From the cell containing the given text, extract its center point as (x, y) coordinate. 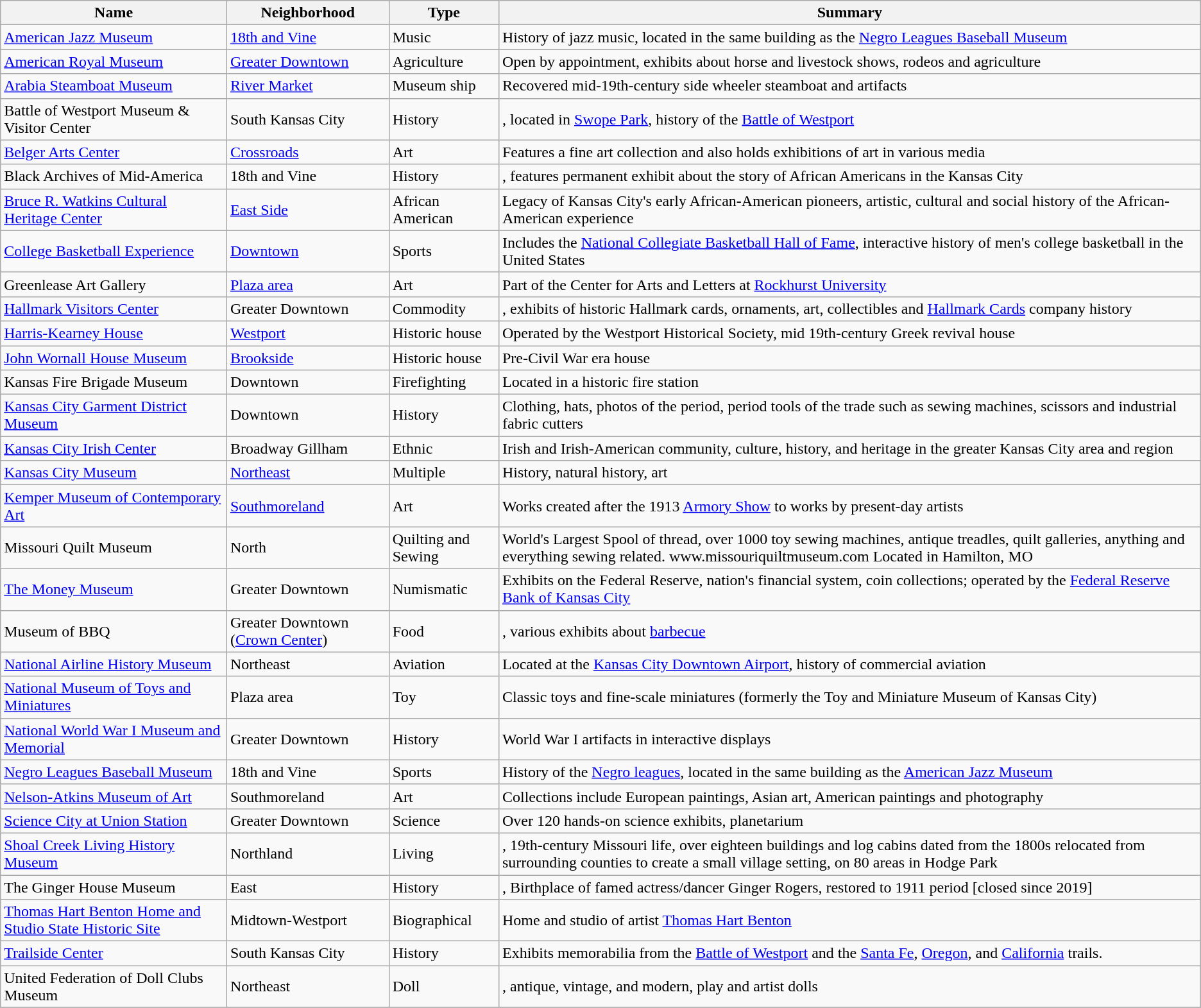
Kansas City Garment District Museum (114, 416)
Aviation (444, 664)
History of the Negro leagues, located in the same building as the American Jazz Museum (849, 772)
Trailside Center (114, 953)
Bruce R. Watkins Cultural Heritage Center (114, 209)
Features a fine art collection and also holds exhibitions of art in various media (849, 152)
Science City at Union Station (114, 821)
Clothing, hats, photos of the period, period tools of the trade such as sewing machines, scissors and industrial fabric cutters (849, 416)
Thomas Hart Benton Home and Studio State Historic Site (114, 920)
The Money Museum (114, 589)
The Ginger House Museum (114, 887)
Kansas City Museum (114, 473)
Crossroads (308, 152)
Exhibits on the Federal Reserve, nation's financial system, coin collections; operated by the Federal Reserve Bank of Kansas City (849, 589)
Multiple (444, 473)
American Jazz Museum (114, 37)
Works created after the 1913 Armory Show to works by present-day artists (849, 506)
World War I artifacts in interactive displays (849, 739)
, antique, vintage, and modern, play and artist dolls (849, 987)
Open by appointment, exhibits about horse and livestock shows, rodeos and agriculture (849, 62)
Legacy of Kansas City's early African-American pioneers, artistic, cultural and social history of the African-American experience (849, 209)
Negro Leagues Baseball Museum (114, 772)
Midtown-Westport (308, 920)
Biographical (444, 920)
Summary (849, 13)
Kemper Museum of Contemporary Art (114, 506)
River Market (308, 86)
, various exhibits about barbecue (849, 631)
Missouri Quilt Museum (114, 548)
National Airline History Museum (114, 664)
Kansas Fire Brigade Museum (114, 382)
Museum of BBQ (114, 631)
United Federation of Doll Clubs Museum (114, 987)
Doll (444, 987)
Part of the Center for Arts and Letters at Rockhurst University (849, 284)
, located in Swope Park, history of the Battle of Westport (849, 119)
, features permanent exhibit about the story of African Americans in the Kansas City (849, 176)
Over 120 hands-on science exhibits, planetarium (849, 821)
African American (444, 209)
Northland (308, 853)
Quilting and Sewing (444, 548)
, exhibits of historic Hallmark cards, ornaments, art, collectibles and Hallmark Cards company history (849, 309)
Greenlease Art Gallery (114, 284)
Kansas City Irish Center (114, 448)
Firefighting (444, 382)
Irish and Irish-American community, culture, history, and heritage in the greater Kansas City area and region (849, 448)
Hallmark Visitors Center (114, 309)
History, natural history, art (849, 473)
Broadway Gillham (308, 448)
Living (444, 853)
Battle of Westport Museum & Visitor Center (114, 119)
Home and studio of artist Thomas Hart Benton (849, 920)
Toy (444, 697)
College Basketball Experience (114, 252)
Music (444, 37)
Collections include European paintings, Asian art, American paintings and photography (849, 796)
Type (444, 13)
Museum ship (444, 86)
National World War I Museum and Memorial (114, 739)
Classic toys and fine-scale miniatures (formerly the Toy and Miniature Museum of Kansas City) (849, 697)
Ethnic (444, 448)
Pre-Civil War era house (849, 357)
Harris-Kearney House (114, 333)
Brookside (308, 357)
Neighborhood (308, 13)
Exhibits memorabilia from the Battle of Westport and the Santa Fe, Oregon, and California trails. (849, 953)
East Side (308, 209)
Located at the Kansas City Downtown Airport, history of commercial aviation (849, 664)
Food (444, 631)
East (308, 887)
Shoal Creek Living History Museum (114, 853)
, Birthplace of famed actress/dancer Ginger Rogers, restored to 1911 period [closed since 2019] (849, 887)
North (308, 548)
Greater Downtown (Crown Center) (308, 631)
Black Archives of Mid-America (114, 176)
Name (114, 13)
Includes the National Collegiate Basketball Hall of Fame, interactive history of men's college basketball in the United States (849, 252)
Nelson-Atkins Museum of Art (114, 796)
Science (444, 821)
National Museum of Toys and Miniatures (114, 697)
Belger Arts Center (114, 152)
History of jazz music, located in the same building as the Negro Leagues Baseball Museum (849, 37)
Agriculture (444, 62)
Located in a historic fire station (849, 382)
Operated by the Westport Historical Society, mid 19th-century Greek revival house (849, 333)
Westport (308, 333)
Commodity (444, 309)
American Royal Museum (114, 62)
John Wornall House Museum (114, 357)
Recovered mid-19th-century side wheeler steamboat and artifacts (849, 86)
Arabia Steamboat Museum (114, 86)
Numismatic (444, 589)
